For the text-containing cell, return its midpoint in [X, Y] coordinate format. 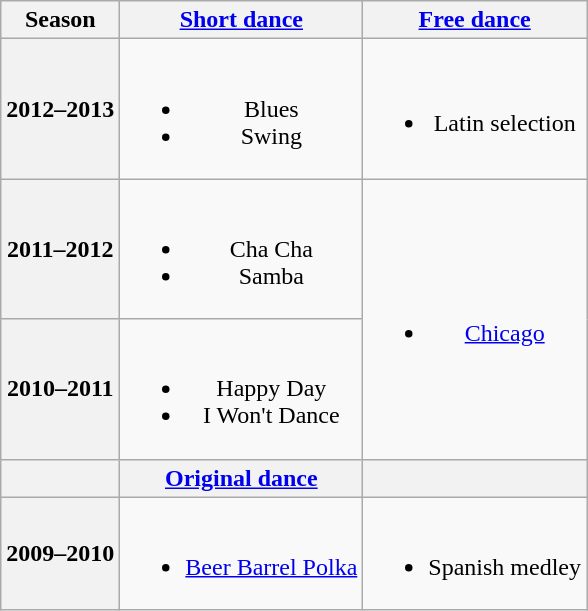
Original dance [242, 478]
Spanish medley [475, 554]
Chicago [475, 319]
Short dance [242, 20]
Cha ChaSamba [242, 249]
Free dance [475, 20]
2009–2010 [60, 554]
Season [60, 20]
2012–2013 [60, 109]
2011–2012 [60, 249]
2010–2011 [60, 389]
Blues Swing [242, 109]
Latin selection [475, 109]
Happy Day I Won't Dance [242, 389]
Beer Barrel Polka [242, 554]
